Search for the cell housing the specified text and yield its (x, y) center coordinate. 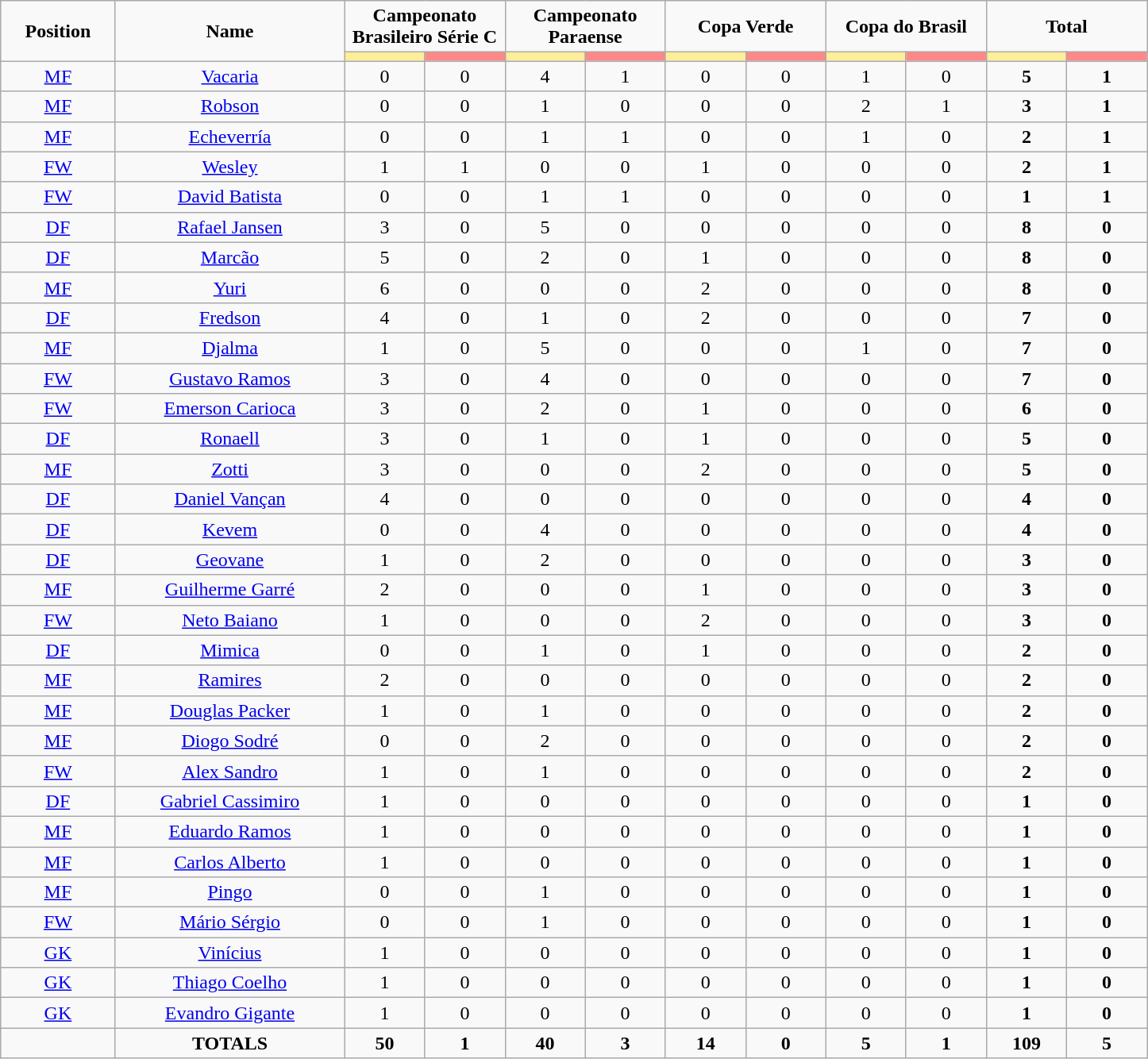
Alex Sandro (230, 771)
Diogo Sodré (230, 741)
Campeonato Brasileiro Série C (425, 27)
Gabriel Cassimiro (230, 801)
Emerson Carioca (230, 409)
Position (58, 31)
Eduardo Ramos (230, 831)
Mimica (230, 650)
Geovane (230, 560)
Douglas Packer (230, 710)
109 (1026, 1043)
Fredson (230, 318)
Kevem (230, 529)
Evandro Gigante (230, 1013)
Ramires (230, 680)
Gustavo Ramos (230, 379)
Echeverría (230, 137)
50 (384, 1043)
David Batista (230, 197)
40 (545, 1043)
Wesley (230, 167)
Carlos Alberto (230, 861)
14 (705, 1043)
Marcão (230, 257)
Copa do Brasil (906, 27)
Yuri (230, 287)
Neto Baiano (230, 620)
Guilherme Garré (230, 590)
Copa Verde (745, 27)
Robson (230, 106)
Pingo (230, 892)
Zotti (230, 469)
Total (1066, 27)
Name (230, 31)
Ronaell (230, 439)
Thiago Coelho (230, 983)
TOTALS (230, 1043)
Daniel Vançan (230, 499)
Vinícius (230, 953)
Mário Sérgio (230, 922)
Campeonato Paraense (585, 27)
Djalma (230, 348)
Rafael Jansen (230, 227)
Vacaria (230, 76)
